Extract the [X, Y] coordinate from the center of the cell holding the provided text.  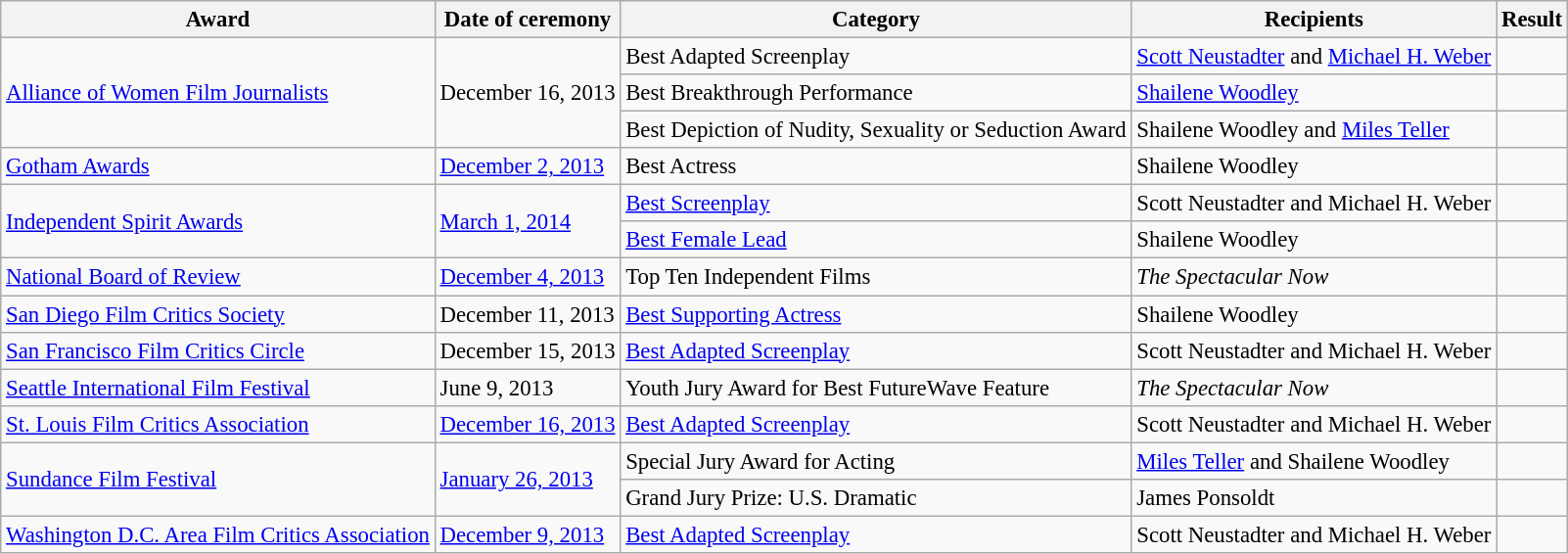
Best Female Lead [876, 240]
Washington D.C. Area Film Critics Association [217, 534]
Special Jury Award for Acting [876, 461]
Award [217, 20]
December 11, 2013 [528, 314]
James Ponsoldt [1314, 498]
June 9, 2013 [528, 388]
Category [876, 20]
San Francisco Film Critics Circle [217, 350]
Alliance of Women Film Journalists [217, 94]
Independent Spirit Awards [217, 221]
Sundance Film Festival [217, 480]
Miles Teller and Shailene Woodley [1314, 461]
December 4, 2013 [528, 277]
December 9, 2013 [528, 534]
Top Ten Independent Films [876, 277]
Grand Jury Prize: U.S. Dramatic [876, 498]
Youth Jury Award for Best FutureWave Feature [876, 388]
St. Louis Film Critics Association [217, 424]
Result [1533, 20]
Best Screenplay [876, 204]
Seattle International Film Festival [217, 388]
Best Breakthrough Performance [876, 93]
Best Supporting Actress [876, 314]
Gotham Awards [217, 166]
December 2, 2013 [528, 166]
San Diego Film Critics Society [217, 314]
National Board of Review [217, 277]
Recipients [1314, 20]
Shailene Woodley and Miles Teller [1314, 130]
January 26, 2013 [528, 480]
Best Actress [876, 166]
Date of ceremony [528, 20]
December 15, 2013 [528, 350]
Best Depiction of Nudity, Sexuality or Seduction Award [876, 130]
March 1, 2014 [528, 221]
